From the cell containing the given text, extract its center point as [x, y] coordinate. 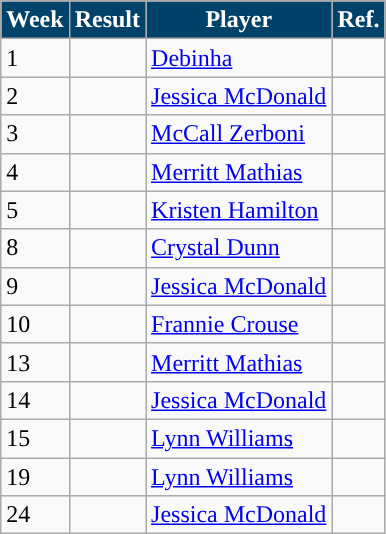
Crystal Dunn [239, 248]
Result [107, 20]
13 [35, 362]
4 [35, 172]
8 [35, 248]
Kristen Hamilton [239, 210]
Debinha [239, 58]
McCall Zerboni [239, 134]
1 [35, 58]
24 [35, 515]
Week [35, 20]
2 [35, 96]
Frannie Crouse [239, 324]
5 [35, 210]
14 [35, 400]
3 [35, 134]
19 [35, 477]
15 [35, 438]
9 [35, 286]
10 [35, 324]
Ref. [358, 20]
Player [239, 20]
